Search for the cell housing the specified text and yield its (x, y) center coordinate. 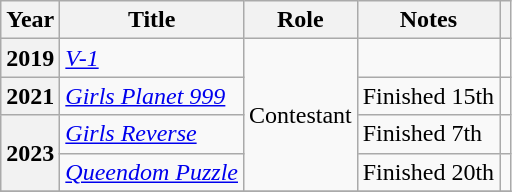
V-1 (152, 58)
Queendom Puzzle (152, 172)
Notes (428, 20)
Role (301, 20)
Finished 15th (428, 96)
Finished 7th (428, 134)
Girls Reverse (152, 134)
Title (152, 20)
2021 (30, 96)
2023 (30, 153)
Contestant (301, 115)
Year (30, 20)
Girls Planet 999 (152, 96)
2019 (30, 58)
Finished 20th (428, 172)
